Identify which cell holds the provided text, then report its (X, Y) central coordinate. 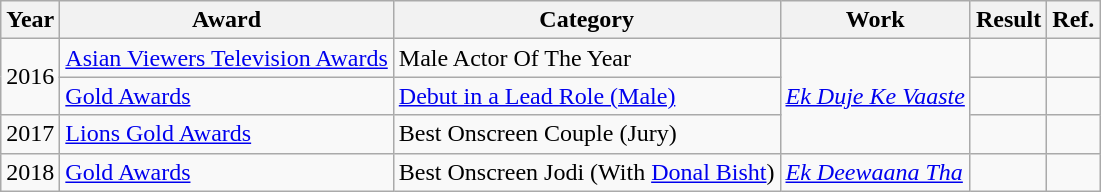
Award (226, 20)
Ek Duje Ke Vaaste (875, 96)
Best Onscreen Couple (Jury) (586, 134)
Work (875, 20)
Year (30, 20)
Result (1008, 20)
Lions Gold Awards (226, 134)
Asian Viewers Television Awards (226, 58)
Ref. (1074, 20)
Best Onscreen Jodi (With Donal Bisht) (586, 172)
2018 (30, 172)
2016 (30, 77)
Debut in a Lead Role (Male) (586, 96)
Male Actor Of The Year (586, 58)
2017 (30, 134)
Category (586, 20)
Ek Deewaana Tha (875, 172)
